Pinpoint the cell where the given text exists, returning its (X, Y) midpoint coordinate. 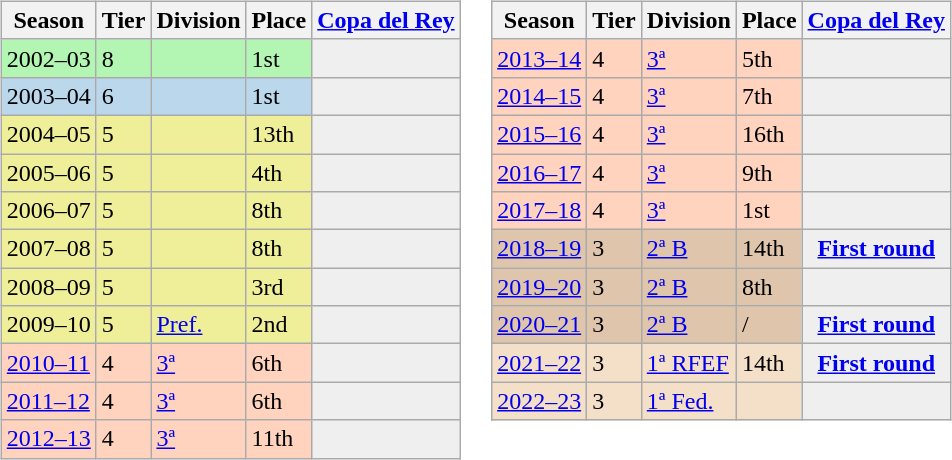
Pref. (198, 325)
7th (769, 96)
2022–23 (540, 401)
2018–19 (540, 249)
5th (769, 58)
2007–08 (48, 249)
3rd (279, 287)
2010–11 (48, 363)
2021–22 (540, 363)
2005–06 (48, 173)
2008–09 (48, 287)
2019–20 (540, 287)
4th (279, 173)
6 (124, 96)
16th (769, 134)
2002–03 (48, 58)
2003–04 (48, 96)
2011–12 (48, 401)
2015–16 (540, 134)
2nd (279, 325)
2006–07 (48, 211)
1ª Fed. (688, 401)
2017–18 (540, 211)
1ª RFEF (688, 363)
13th (279, 134)
8 (124, 58)
2004–05 (48, 134)
11th (279, 439)
2009–10 (48, 325)
9th (769, 173)
2014–15 (540, 96)
2016–17 (540, 173)
2012–13 (48, 439)
2013–14 (540, 58)
2020–21 (540, 325)
/ (769, 325)
